Scan for the cell matching the given text and deliver its (X, Y) coordinate at center. 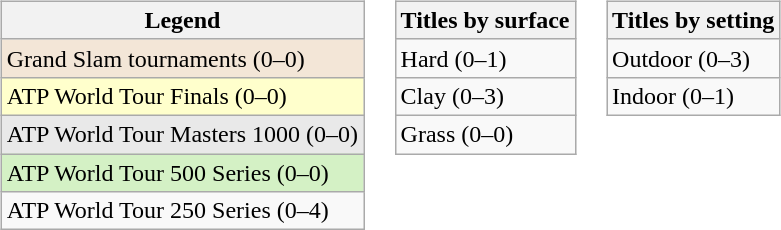
Titles by surface (485, 20)
ATP World Tour Finals (0–0) (182, 96)
Legend (182, 20)
Outdoor (0–3) (694, 58)
ATP World Tour 250 Series (0–4) (182, 211)
Hard (0–1) (485, 58)
Grand Slam tournaments (0–0) (182, 58)
Clay (0–3) (485, 96)
Titles by setting (694, 20)
Grass (0–0) (485, 134)
ATP World Tour 500 Series (0–0) (182, 173)
ATP World Tour Masters 1000 (0–0) (182, 134)
Indoor (0–1) (694, 96)
